From the cell containing the given text, extract its center point as [x, y] coordinate. 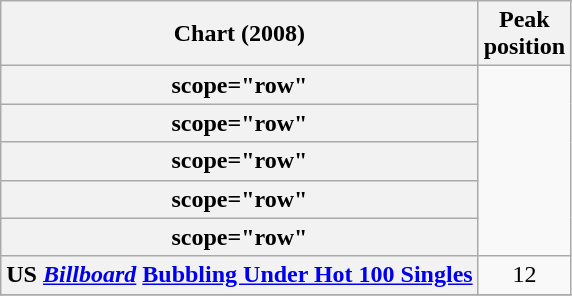
US Billboard Bubbling Under Hot 100 Singles [240, 275]
12 [524, 275]
Peakposition [524, 34]
Chart (2008) [240, 34]
